Return (x, y) of the center of cell containing provided text 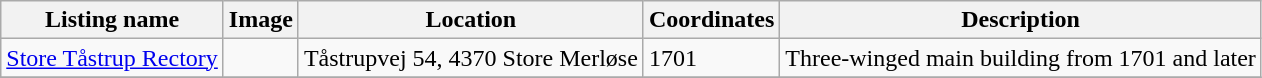
Coordinates (711, 20)
Tåstrupvej 54, 4370 Store Merløse (470, 58)
Image (260, 20)
Three-winged main building from 1701 and later (1021, 58)
Location (470, 20)
Listing name (112, 20)
Store Tåstrup Rectory (112, 58)
Description (1021, 20)
1701 (711, 58)
